Return the (x, y) coordinate for the center point of the cell that contains the specified text.  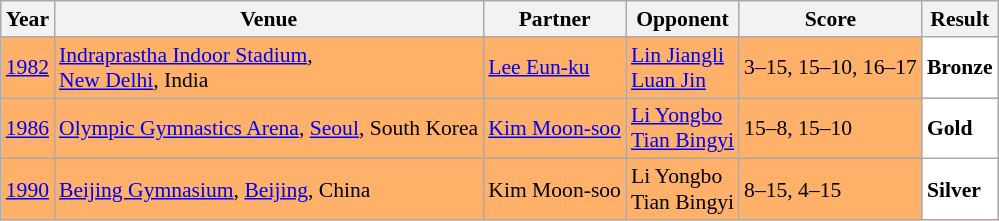
3–15, 15–10, 16–17 (830, 68)
1986 (28, 128)
Indraprastha Indoor Stadium, New Delhi, India (268, 68)
Score (830, 19)
Lee Eun-ku (554, 68)
1990 (28, 190)
Silver (960, 190)
Beijing Gymnasium, Beijing, China (268, 190)
Gold (960, 128)
Olympic Gymnastics Arena, Seoul, South Korea (268, 128)
Result (960, 19)
1982 (28, 68)
8–15, 4–15 (830, 190)
Opponent (682, 19)
Partner (554, 19)
Year (28, 19)
Bronze (960, 68)
15–8, 15–10 (830, 128)
Venue (268, 19)
Lin Jiangli Luan Jin (682, 68)
